Find where the given text appears and provide that cell's center as [x, y] coordinate. 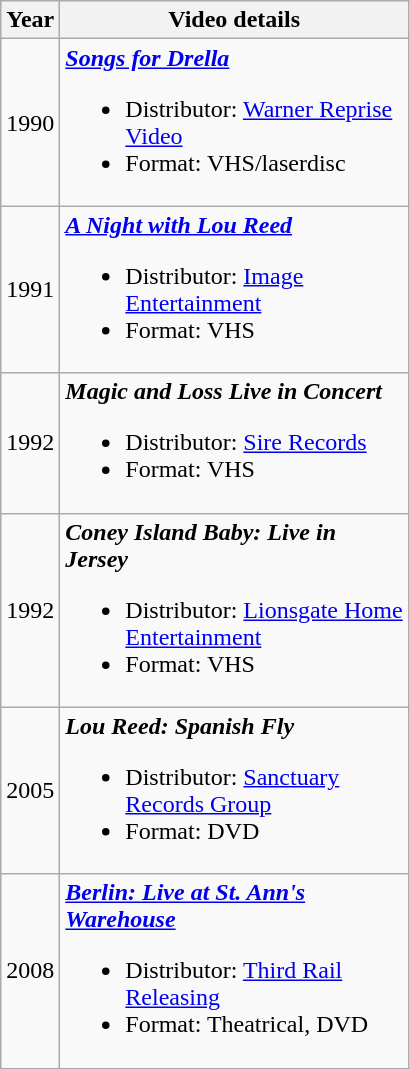
Songs for DrellaDistributor: Warner Reprise VideoFormat: VHS/laserdisc [234, 122]
1990 [30, 122]
1991 [30, 290]
2005 [30, 790]
Video details [234, 20]
A Night with Lou ReedDistributor: Image EntertainmentFormat: VHS [234, 290]
Berlin: Live at St. Ann's WarehouseDistributor: Third Rail ReleasingFormat: Theatrical, DVD [234, 971]
Lou Reed: Spanish FlyDistributor: Sanctuary Records GroupFormat: DVD [234, 790]
Coney Island Baby: Live in JerseyDistributor: Lionsgate Home EntertainmentFormat: VHS [234, 610]
Magic and Loss Live in ConcertDistributor: Sire RecordsFormat: VHS [234, 443]
2008 [30, 971]
Year [30, 20]
